Provide the [x, y] coordinate of the cell's center where the given text is located.  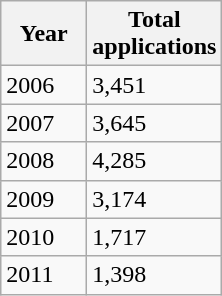
2006 [44, 85]
1,717 [154, 237]
2011 [44, 275]
Year [44, 34]
Total applications [154, 34]
1,398 [154, 275]
3,174 [154, 199]
2008 [44, 161]
3,645 [154, 123]
4,285 [154, 161]
2010 [44, 237]
2007 [44, 123]
2009 [44, 199]
3,451 [154, 85]
